For the text-containing cell, return its midpoint in [X, Y] coordinate format. 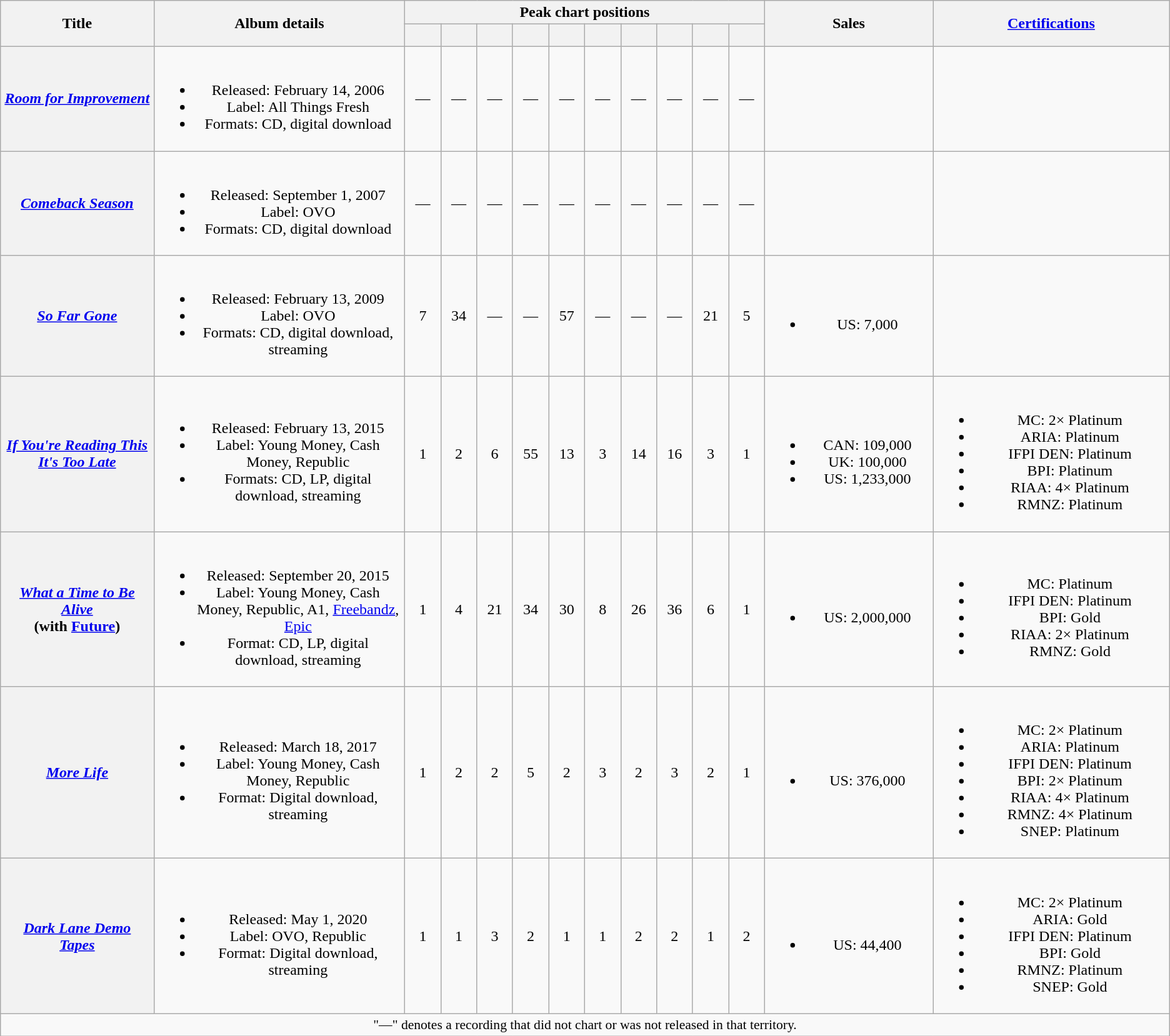
57 [567, 316]
14 [639, 454]
Released: February 13, 2009Label: OVOFormats: CD, digital download, streaming [279, 316]
Comeback Season [77, 204]
"—" denotes a recording that did not chart or was not released in that territory. [585, 1025]
CAN: 109,000UK: 100,000US: 1,233,000 [849, 454]
Title [77, 24]
US: 44,400 [849, 936]
MC: 2× PlatinumARIA: GoldIFPI DEN: PlatinumBPI: GoldRMNZ: PlatinumSNEP: Gold [1051, 936]
Released: March 18, 2017Label: Young Money, Cash Money, RepublicFormat: Digital download, streaming [279, 772]
US: 376,000 [849, 772]
Released: February 14, 2006 Label: All Things FreshFormats: CD, digital download [279, 99]
26 [639, 609]
MC: PlatinumIFPI DEN: PlatinumBPI: GoldRIAA: 2× PlatinumRMNZ: Gold [1051, 609]
13 [567, 454]
MC: 2× PlatinumARIA: PlatinumIFPI DEN: PlatinumBPI: 2× PlatinumRIAA: 4× PlatinumRMNZ: 4× PlatinumSNEP: Platinum [1051, 772]
Certifications [1051, 24]
55 [531, 454]
Released: February 13, 2015Label: Young Money, Cash Money, RepublicFormats: CD, LP, digital download, streaming [279, 454]
MC: 2× PlatinumARIA: PlatinumIFPI DEN: PlatinumBPI: PlatinumRIAA: 4× PlatinumRMNZ: Platinum [1051, 454]
8 [602, 609]
36 [675, 609]
More Life [77, 772]
Released: September 1, 2007 Label: OVOFormats: CD, digital download [279, 204]
Peak chart positions [585, 12]
US: 7,000 [849, 316]
Released: September 20, 2015Label: Young Money, Cash Money, Republic, A1, Freebandz, EpicFormat: CD, LP, digital download, streaming [279, 609]
So Far Gone [77, 316]
US: 2,000,000 [849, 609]
30 [567, 609]
Dark Lane Demo Tapes [77, 936]
16 [675, 454]
7 [423, 316]
Room for Improvement [77, 99]
Released: May 1, 2020Label: OVO, RepublicFormat: Digital download, streaming [279, 936]
If You're Reading This It's Too Late [77, 454]
Album details [279, 24]
What a Time to Be Alive(with Future) [77, 609]
Sales [849, 24]
4 [459, 609]
